Detect which cell encompasses the target text, then output its (x, y) center coordinate. 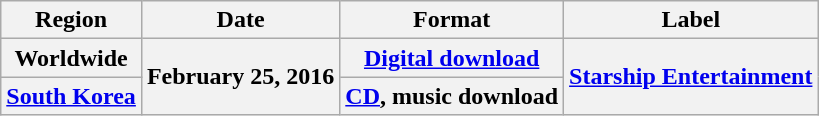
CD, music download (452, 96)
February 25, 2016 (240, 77)
Label (691, 20)
South Korea (72, 96)
Region (72, 20)
Date (240, 20)
Worldwide (72, 58)
Starship Entertainment (691, 77)
Digital download (452, 58)
Format (452, 20)
